Scan for the cell matching the given text and deliver its (X, Y) coordinate at center. 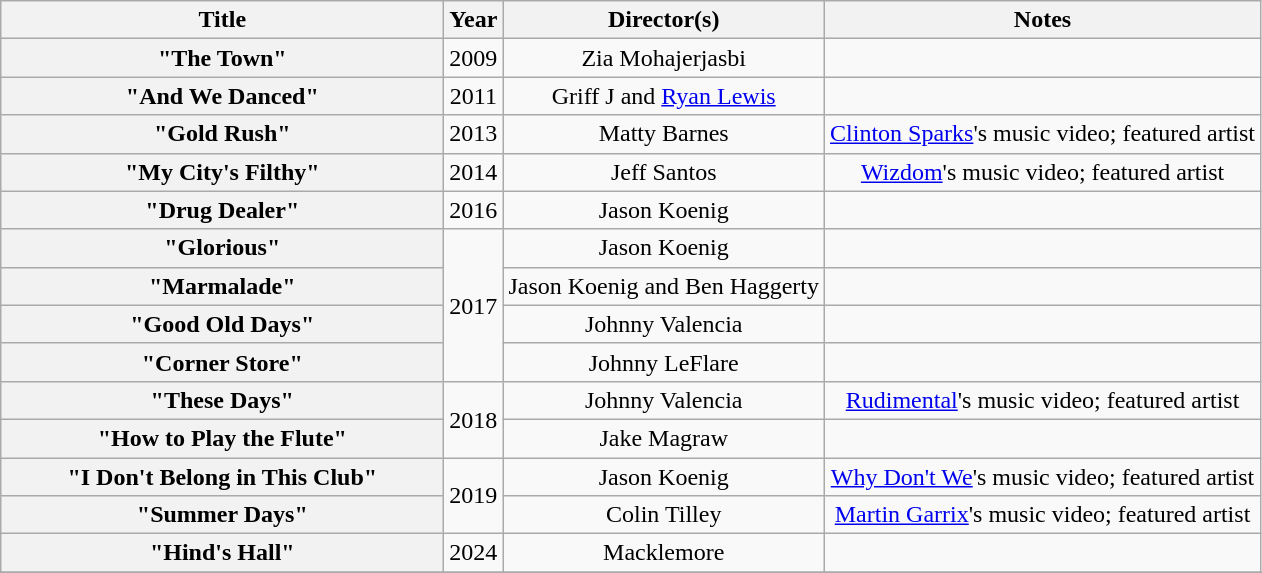
2017 (474, 305)
Clinton Sparks's music video; featured artist (1043, 134)
"My City's Filthy" (222, 172)
Jeff Santos (664, 172)
Jake Magraw (664, 438)
Colin Tilley (664, 515)
2011 (474, 96)
Why Don't We's music video; featured artist (1043, 477)
Wizdom's music video; featured artist (1043, 172)
"Hind's Hall" (222, 553)
Matty Barnes (664, 134)
Johnny LeFlare (664, 362)
2009 (474, 58)
"The Town" (222, 58)
"And We Danced" (222, 96)
Year (474, 20)
"I Don't Belong in This Club" (222, 477)
2018 (474, 419)
Martin Garrix's music video; featured artist (1043, 515)
2019 (474, 496)
Zia Mohajerjasbi (664, 58)
"These Days" (222, 400)
"How to Play the Flute" (222, 438)
"Drug Dealer" (222, 210)
Notes (1043, 20)
2016 (474, 210)
"Corner Store" (222, 362)
"Gold Rush" (222, 134)
Director(s) (664, 20)
"Good Old Days" (222, 324)
"Glorious" (222, 248)
2014 (474, 172)
"Marmalade" (222, 286)
Title (222, 20)
Jason Koenig and Ben Haggerty (664, 286)
Macklemore (664, 553)
2013 (474, 134)
Rudimental's music video; featured artist (1043, 400)
2024 (474, 553)
Griff J and Ryan Lewis (664, 96)
"Summer Days" (222, 515)
